For the text-containing cell, return its midpoint in [x, y] coordinate format. 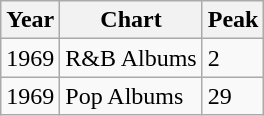
2 [233, 58]
Pop Albums [131, 96]
R&B Albums [131, 58]
Year [30, 20]
Chart [131, 20]
Peak [233, 20]
29 [233, 96]
